Identify which cell holds the provided text, then report its [x, y] central coordinate. 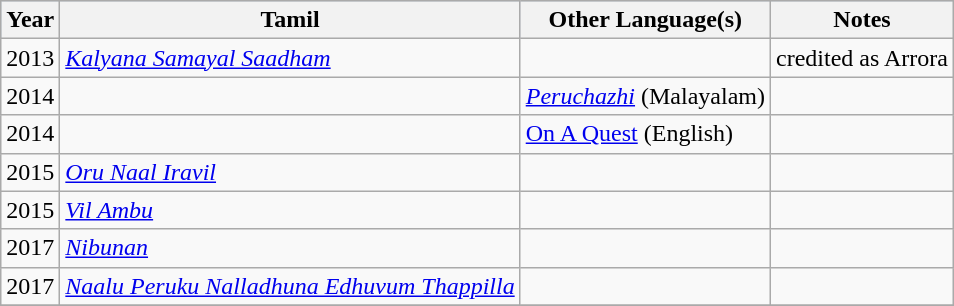
credited as Arrora [862, 58]
Kalyana Samayal Saadham [290, 58]
Notes [862, 20]
Nibunan [290, 248]
Other Language(s) [645, 20]
Vil Ambu [290, 210]
Tamil [290, 20]
2013 [30, 58]
Peruchazhi (Malayalam) [645, 96]
Year [30, 20]
On A Quest (English) [645, 134]
Naalu Peruku Nalladhuna Edhuvum Thappilla [290, 286]
Oru Naal Iravil [290, 172]
